Find where the given text appears and provide that cell's center as [X, Y] coordinate. 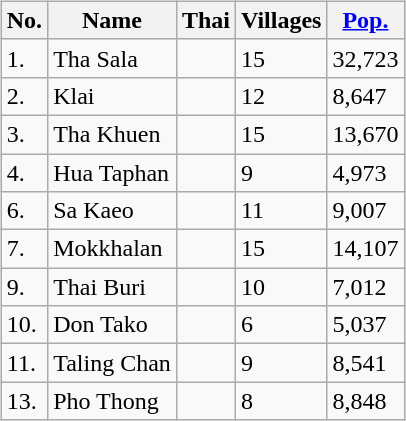
10 [281, 287]
Tha Sala [112, 58]
11. [24, 363]
4. [24, 173]
6 [281, 325]
Tha Khuen [112, 134]
8,541 [366, 363]
Thai Buri [112, 287]
Pho Thong [112, 401]
Pop. [366, 20]
11 [281, 211]
10. [24, 325]
9,007 [366, 211]
13,670 [366, 134]
13. [24, 401]
7,012 [366, 287]
Name [112, 20]
1. [24, 58]
8,848 [366, 401]
Villages [281, 20]
Thai [206, 20]
9. [24, 287]
8,647 [366, 96]
Don Tako [112, 325]
Mokkhalan [112, 249]
5,037 [366, 325]
2. [24, 96]
14,107 [366, 249]
Klai [112, 96]
Sa Kaeo [112, 211]
12 [281, 96]
Taling Chan [112, 363]
32,723 [366, 58]
3. [24, 134]
No. [24, 20]
8 [281, 401]
Hua Taphan [112, 173]
7. [24, 249]
6. [24, 211]
4,973 [366, 173]
